For the text-containing cell, return its midpoint in [x, y] coordinate format. 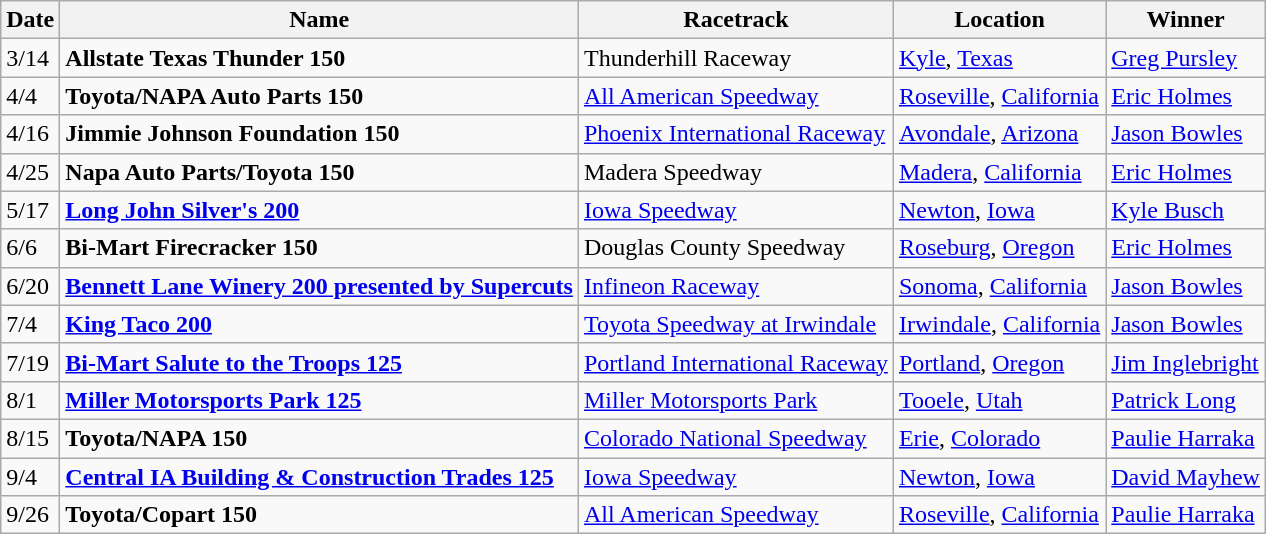
4/25 [30, 172]
Colorado National Speedway [736, 438]
Toyota/NAPA Auto Parts 150 [320, 96]
9/4 [30, 477]
Racetrack [736, 20]
Roseburg, Oregon [999, 248]
Irwindale, California [999, 324]
Jimmie Johnson Foundation 150 [320, 134]
Portland, Oregon [999, 362]
Date [30, 20]
3/14 [30, 58]
7/4 [30, 324]
Portland International Raceway [736, 362]
David Mayhew [1186, 477]
Patrick Long [1186, 400]
7/19 [30, 362]
Long John Silver's 200 [320, 210]
Jim Inglebright [1186, 362]
Miller Motorsports Park 125 [320, 400]
Winner [1186, 20]
Toyota/Copart 150 [320, 515]
King Taco 200 [320, 324]
Allstate Texas Thunder 150 [320, 58]
Central IA Building & Construction Trades 125 [320, 477]
Madera Speedway [736, 172]
Greg Pursley [1186, 58]
4/4 [30, 96]
Napa Auto Parts/Toyota 150 [320, 172]
9/26 [30, 515]
Tooele, Utah [999, 400]
8/1 [30, 400]
Thunderhill Raceway [736, 58]
Toyota Speedway at Irwindale [736, 324]
Name [320, 20]
Infineon Raceway [736, 286]
Toyota/NAPA 150 [320, 438]
Madera, California [999, 172]
Bennett Lane Winery 200 presented by Supercuts [320, 286]
Douglas County Speedway [736, 248]
Bi-Mart Firecracker 150 [320, 248]
Sonoma, California [999, 286]
Location [999, 20]
Kyle, Texas [999, 58]
Bi-Mart Salute to the Troops 125 [320, 362]
8/15 [30, 438]
6/6 [30, 248]
Kyle Busch [1186, 210]
6/20 [30, 286]
5/17 [30, 210]
Miller Motorsports Park [736, 400]
4/16 [30, 134]
Phoenix International Raceway [736, 134]
Erie, Colorado [999, 438]
Avondale, Arizona [999, 134]
